Identify which cell holds the provided text, then report its [x, y] central coordinate. 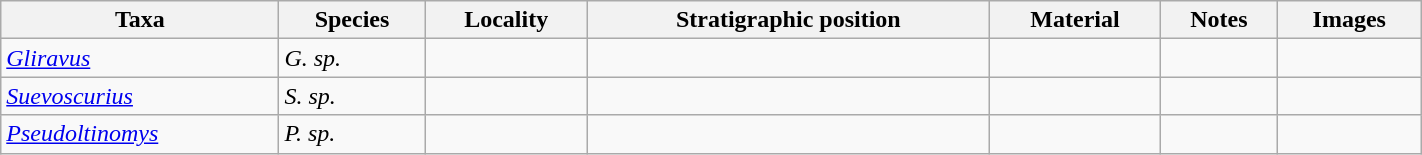
Images [1349, 20]
Stratigraphic position [788, 20]
S. sp. [352, 96]
Taxa [140, 20]
Material [1074, 20]
Gliravus [140, 58]
Locality [506, 20]
Pseudoltinomys [140, 134]
P. sp. [352, 134]
Notes [1220, 20]
Suevoscurius [140, 96]
Species [352, 20]
G. sp. [352, 58]
